Pinpoint the cell where the given text exists, returning its [X, Y] midpoint coordinate. 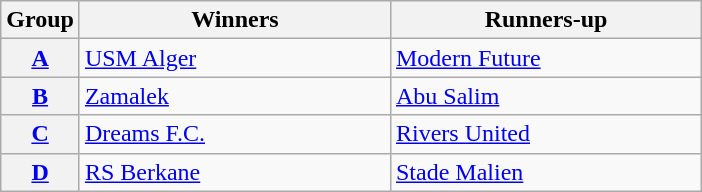
A [40, 58]
Winners [234, 20]
C [40, 134]
Abu Salim [546, 96]
Zamalek [234, 96]
RS Berkane [234, 172]
Group [40, 20]
B [40, 96]
Runners-up [546, 20]
USM Alger [234, 58]
Stade Malien [546, 172]
Rivers United [546, 134]
Modern Future [546, 58]
Dreams F.C. [234, 134]
D [40, 172]
